Detect which cell encompasses the target text, then output its [X, Y] center coordinate. 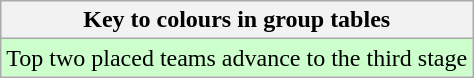
Top two placed teams advance to the third stage [237, 58]
Key to colours in group tables [237, 20]
